Provide the (x, y) coordinate of the cell's center where the given text is located.  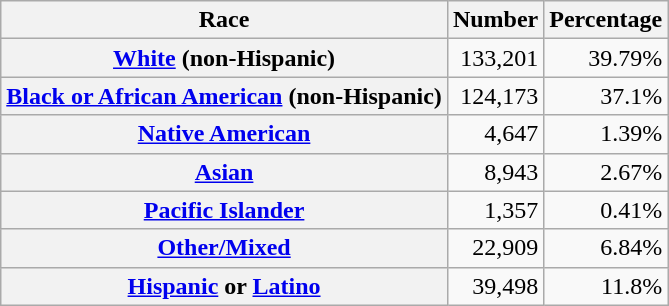
White (non-Hispanic) (224, 58)
39.79% (606, 58)
39,498 (495, 286)
133,201 (495, 58)
Pacific Islander (224, 210)
Number (495, 20)
8,943 (495, 172)
37.1% (606, 96)
0.41% (606, 210)
Black or African American (non-Hispanic) (224, 96)
11.8% (606, 286)
Other/Mixed (224, 248)
1,357 (495, 210)
1.39% (606, 134)
Native American (224, 134)
Hispanic or Latino (224, 286)
Percentage (606, 20)
22,909 (495, 248)
124,173 (495, 96)
Asian (224, 172)
Race (224, 20)
2.67% (606, 172)
6.84% (606, 248)
4,647 (495, 134)
